From the cell containing the given text, extract its center point as [X, Y] coordinate. 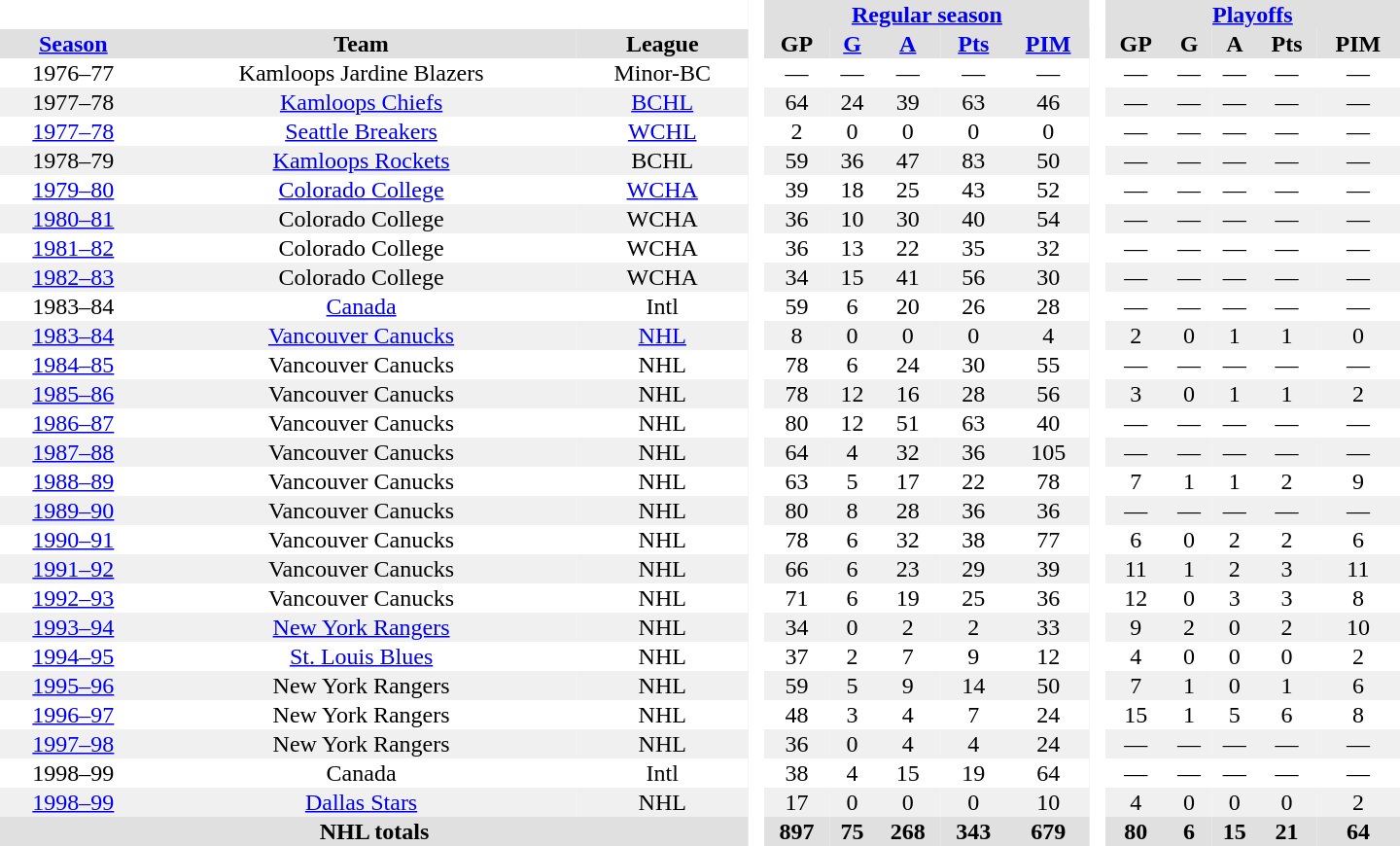
1996–97 [74, 715]
14 [974, 686]
1992–93 [74, 598]
66 [797, 569]
Regular season [927, 15]
41 [908, 277]
1976–77 [74, 73]
1990–91 [74, 540]
Team [362, 44]
20 [908, 306]
21 [1287, 831]
897 [797, 831]
1979–80 [74, 190]
16 [908, 394]
71 [797, 598]
1989–90 [74, 511]
23 [908, 569]
NHL totals [374, 831]
43 [974, 190]
1980–81 [74, 219]
Kamloops Jardine Blazers [362, 73]
1995–96 [74, 686]
Dallas Stars [362, 802]
WCHL [662, 131]
Kamloops Chiefs [362, 102]
1982–83 [74, 277]
37 [797, 656]
75 [852, 831]
1994–95 [74, 656]
1993–94 [74, 627]
343 [974, 831]
1985–86 [74, 394]
26 [974, 306]
679 [1048, 831]
1997–98 [74, 744]
51 [908, 423]
46 [1048, 102]
1981–82 [74, 248]
St. Louis Blues [362, 656]
29 [974, 569]
77 [1048, 540]
35 [974, 248]
1991–92 [74, 569]
1988–89 [74, 481]
83 [974, 160]
League [662, 44]
47 [908, 160]
1978–79 [74, 160]
13 [852, 248]
33 [1048, 627]
Minor-BC [662, 73]
1986–87 [74, 423]
54 [1048, 219]
Playoffs [1252, 15]
Seattle Breakers [362, 131]
18 [852, 190]
52 [1048, 190]
268 [908, 831]
55 [1048, 365]
48 [797, 715]
105 [1048, 452]
Season [74, 44]
1984–85 [74, 365]
Kamloops Rockets [362, 160]
1987–88 [74, 452]
